Locate the cell with the specified text and output its [x, y] center coordinate. 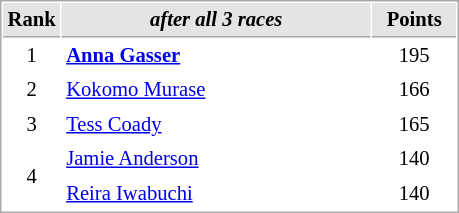
2 [32, 90]
Tess Coady [216, 124]
4 [32, 176]
Rank [32, 20]
1 [32, 56]
Jamie Anderson [216, 158]
166 [414, 90]
Points [414, 20]
165 [414, 124]
Anna Gasser [216, 56]
Kokomo Murase [216, 90]
3 [32, 124]
195 [414, 56]
Reira Iwabuchi [216, 194]
after all 3 races [216, 20]
